Capture the cell that displays the provided text and extract its (x, y) central coordinate. 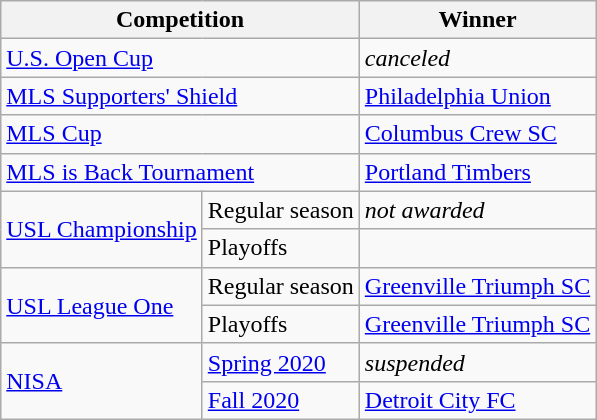
U.S. Open Cup (180, 58)
suspended (477, 362)
MLS Cup (180, 134)
Fall 2020 (280, 400)
Detroit City FC (477, 400)
MLS Supporters' Shield (180, 96)
Portland Timbers (477, 172)
NISA (102, 381)
canceled (477, 58)
Winner (477, 20)
Competition (180, 20)
not awarded (477, 210)
USL Championship (102, 229)
USL League One (102, 305)
Columbus Crew SC (477, 134)
Philadelphia Union (477, 96)
Spring 2020 (280, 362)
MLS is Back Tournament (180, 172)
